Return the (X, Y) coordinate for the center point of the cell that contains the specified text.  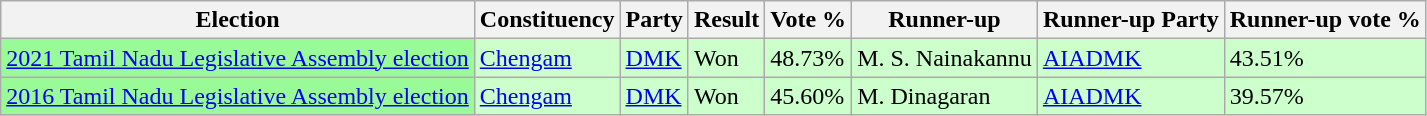
Runner-up Party (1130, 20)
45.60% (808, 96)
Constituency (547, 20)
Election (238, 20)
Runner-up (945, 20)
M. S. Nainakannu (945, 58)
43.51% (1325, 58)
Result (726, 20)
Party (654, 20)
48.73% (808, 58)
M. Dinagaran (945, 96)
Runner-up vote % (1325, 20)
39.57% (1325, 96)
2021 Tamil Nadu Legislative Assembly election (238, 58)
Vote % (808, 20)
2016 Tamil Nadu Legislative Assembly election (238, 96)
